Find where the given text appears and provide that cell's center as (X, Y) coordinate. 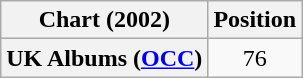
Chart (2002) (104, 20)
UK Albums (OCC) (104, 58)
Position (255, 20)
76 (255, 58)
